Scan for the cell matching the given text and deliver its (x, y) coordinate at center. 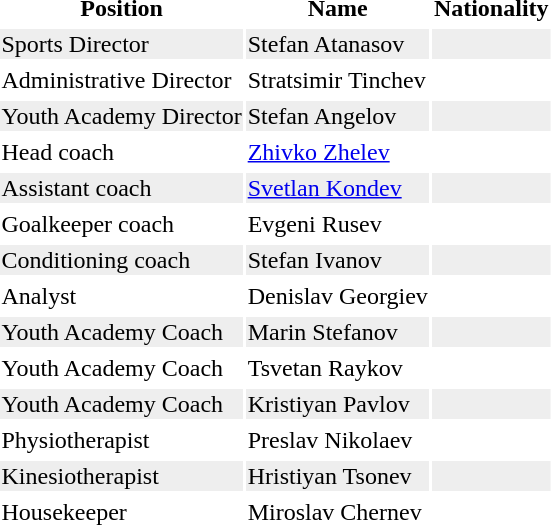
Administrative Director (122, 80)
Kinesiotherapist (122, 476)
Stratsimir Tinchev (338, 80)
Kristiyan Pavlov (338, 404)
Evgeni Rusev (338, 224)
Svetlan Kondev (338, 188)
Marin Stefanov (338, 332)
Tsvetan Raykov (338, 368)
Zhivko Zhelev (338, 152)
Goalkeeper coach (122, 224)
Hristiyan Tsonev (338, 476)
Conditioning coach (122, 260)
Preslav Nikolaev (338, 440)
Assistant coach (122, 188)
Stefan Ivanov (338, 260)
Stefan Angelov (338, 116)
Head coach (122, 152)
Denislav Georgiev (338, 296)
Physiotherapist (122, 440)
Youth Academy Director (122, 116)
Sports Director (122, 44)
Analyst (122, 296)
Stefan Atanasov (338, 44)
